Output the [X, Y] coordinate of the center of the cell containing the given text.  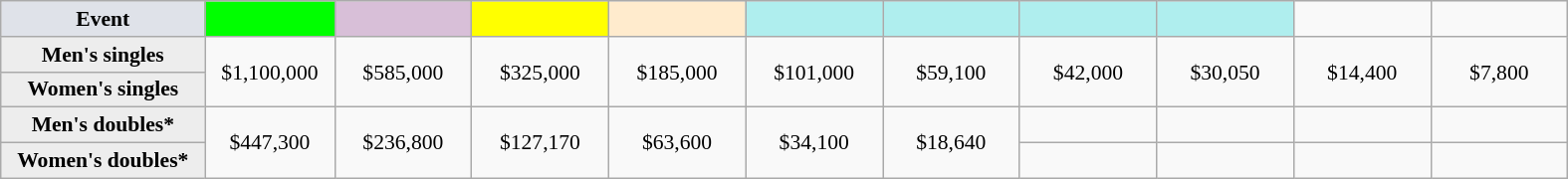
$127,170 [541, 143]
$447,300 [270, 143]
$18,640 [951, 143]
$585,000 [403, 72]
$59,100 [951, 72]
Women's singles [104, 89]
Men's doubles* [104, 125]
$14,400 [1362, 72]
Event [104, 19]
$101,000 [814, 72]
$34,100 [814, 143]
$1,100,000 [270, 72]
Women's doubles* [104, 161]
Men's singles [104, 55]
$63,600 [677, 143]
$30,050 [1226, 72]
$7,800 [1499, 72]
$42,000 [1088, 72]
$185,000 [677, 72]
$325,000 [541, 72]
$236,800 [403, 143]
